Provide the (x, y) coordinate of the cell's center where the given text is located.  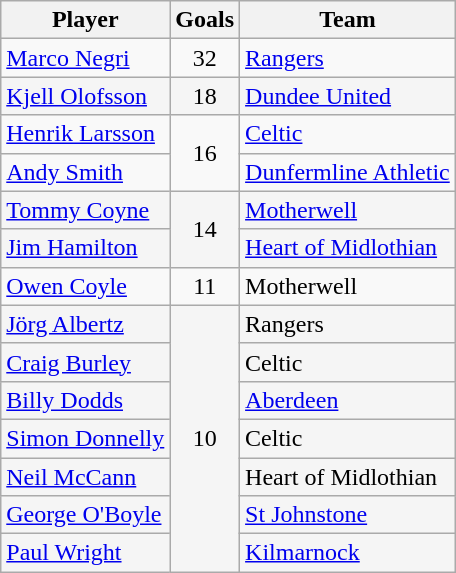
St Johnstone (348, 515)
Billy Dodds (86, 400)
Paul Wright (86, 553)
Aberdeen (348, 400)
Simon Donnelly (86, 438)
18 (205, 96)
Owen Coyle (86, 286)
Kjell Olofsson (86, 96)
Andy Smith (86, 172)
Neil McCann (86, 477)
Goals (205, 20)
11 (205, 286)
Team (348, 20)
Jörg Albertz (86, 324)
Craig Burley (86, 362)
Dunfermline Athletic (348, 172)
32 (205, 58)
14 (205, 229)
10 (205, 438)
Marco Negri (86, 58)
Kilmarnock (348, 553)
Jim Hamilton (86, 248)
Tommy Coyne (86, 210)
George O'Boyle (86, 515)
16 (205, 153)
Player (86, 20)
Dundee United (348, 96)
Henrik Larsson (86, 134)
